Search for the cell housing the specified text and yield its [x, y] center coordinate. 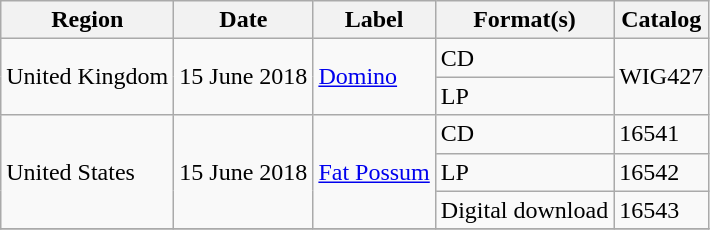
Date [244, 20]
16543 [662, 210]
Label [374, 20]
United Kingdom [88, 77]
Region [88, 20]
16542 [662, 172]
United States [88, 172]
WIG427 [662, 77]
Domino [374, 77]
Fat Possum [374, 172]
16541 [662, 134]
Format(s) [524, 20]
Digital download [524, 210]
Catalog [662, 20]
